For the text-containing cell, return its midpoint in [x, y] coordinate format. 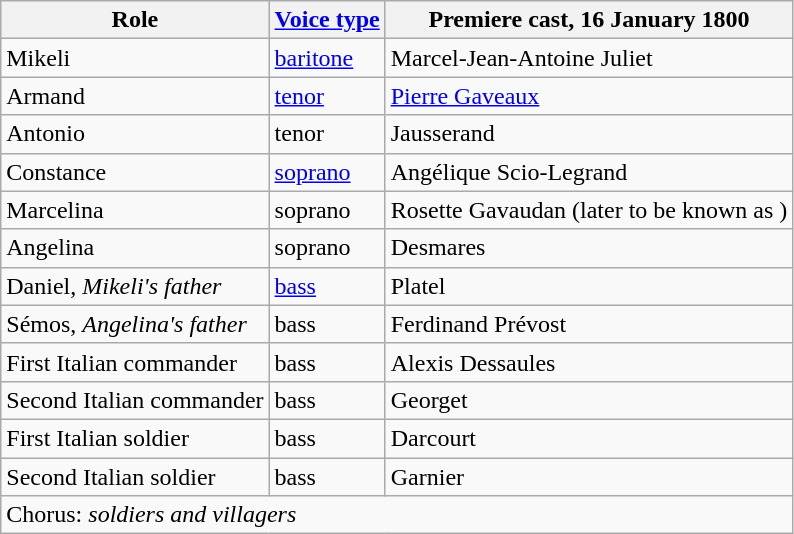
Chorus: soldiers and villagers [397, 515]
Georget [589, 400]
Antonio [135, 134]
Rosette Gavaudan (later to be known as ) [589, 210]
Armand [135, 96]
Angelina [135, 248]
Second Italian soldier [135, 477]
Voice type [327, 20]
baritone [327, 58]
First Italian soldier [135, 438]
First Italian commander [135, 362]
Jausserand [589, 134]
Desmares [589, 248]
Marcel-Jean-Antoine Juliet [589, 58]
Pierre Gaveaux [589, 96]
Platel [589, 286]
Second Italian commander [135, 400]
Angélique Scio-Legrand [589, 172]
Sémos, Angelina's father [135, 324]
Role [135, 20]
Darcourt [589, 438]
Daniel, Mikeli's father [135, 286]
Marcelina [135, 210]
Mikeli [135, 58]
Ferdinand Prévost [589, 324]
Constance [135, 172]
Alexis Dessaules [589, 362]
Premiere cast, 16 January 1800 [589, 20]
Garnier [589, 477]
